Determine the (x, y) coordinate at the center of the cell enclosing the given text.  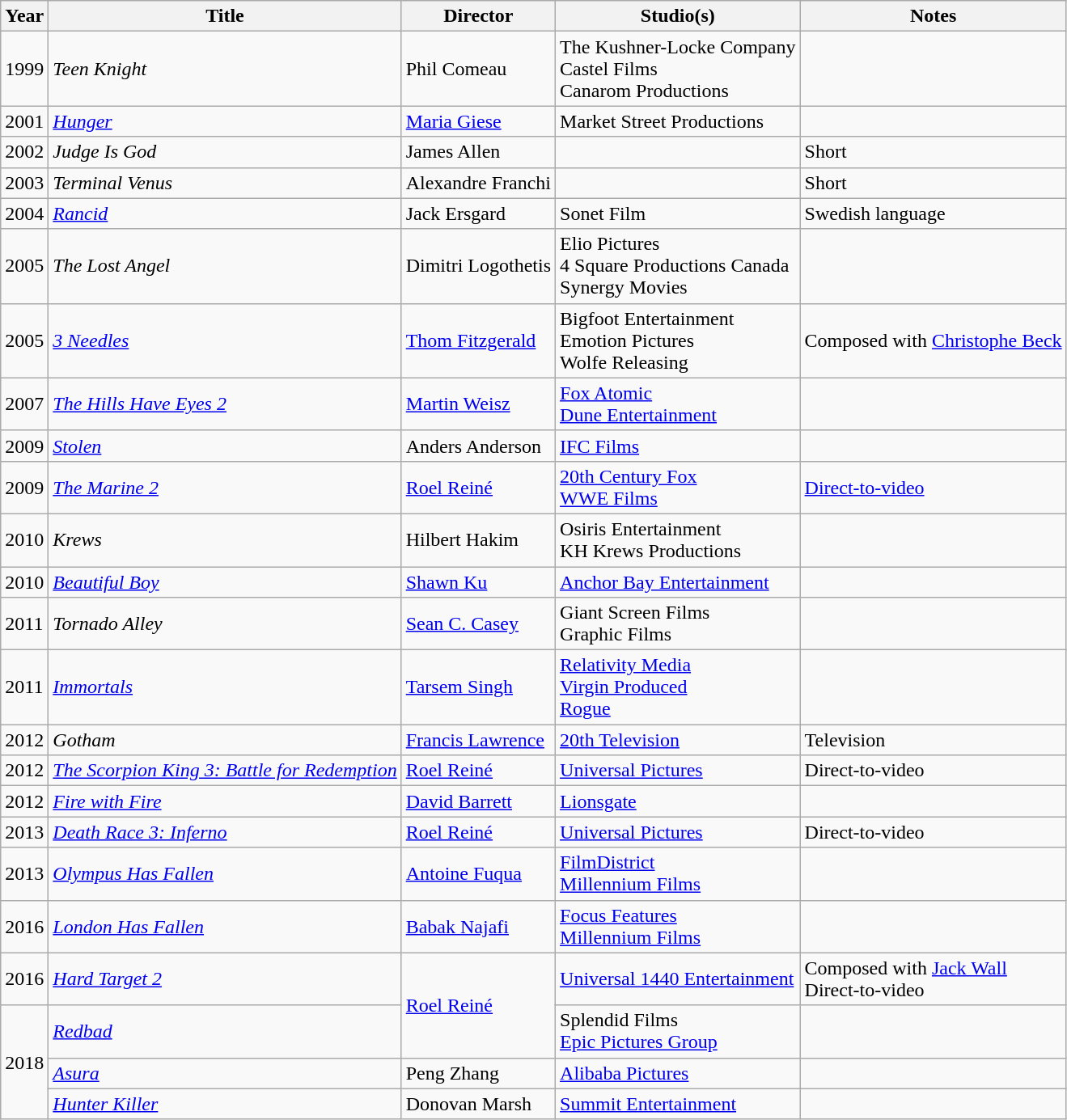
Composed with Jack WallDirect-to-video (934, 978)
Fox AtomicDune Entertainment (678, 404)
Tornado Alley (225, 624)
Rancid (225, 213)
Teen Knight (225, 69)
Giant Screen FilmsGraphic Films (678, 624)
Babak Najafi (478, 927)
Donovan Marsh (478, 1104)
Anchor Bay Entertainment (678, 581)
Hilbert Hakim (478, 540)
Relativity MediaVirgin ProducedRogue (678, 687)
2004 (24, 213)
Composed with Christophe Beck (934, 340)
2018 (24, 1063)
2002 (24, 152)
Summit Entertainment (678, 1104)
The Kushner-Locke CompanyCastel FilmsCanarom Productions (678, 69)
Notes (934, 16)
Francis Lawrence (478, 740)
Director (478, 16)
The Lost Angel (225, 266)
Swedish language (934, 213)
Elio Pictures4 Square Productions CanadaSynergy Movies (678, 266)
Title (225, 16)
London Has Fallen (225, 927)
Sean C. Casey (478, 624)
The Marine 2 (225, 487)
Bigfoot EntertainmentEmotion PicturesWolfe Releasing (678, 340)
Peng Zhang (478, 1073)
Year (24, 16)
Alexandre Franchi (478, 183)
Focus FeaturesMillennium Films (678, 927)
Tarsem Singh (478, 687)
Judge Is God (225, 152)
20th Century FoxWWE Films (678, 487)
IFC Films (678, 446)
Hard Target 2 (225, 978)
20th Television (678, 740)
Lionsgate (678, 801)
Krews (225, 540)
1999 (24, 69)
Osiris EntertainmentKH Krews Productions (678, 540)
2003 (24, 183)
Martin Weisz (478, 404)
Terminal Venus (225, 183)
Antoine Fuqua (478, 873)
Alibaba Pictures (678, 1073)
Jack Ersgard (478, 213)
Splendid FilmsEpic Pictures Group (678, 1032)
Gotham (225, 740)
2001 (24, 121)
Thom Fitzgerald (478, 340)
Studio(s) (678, 16)
The Scorpion King 3: Battle for Redemption (225, 771)
David Barrett (478, 801)
Universal 1440 Entertainment (678, 978)
Phil Comeau (478, 69)
2007 (24, 404)
FilmDistrictMillennium Films (678, 873)
Beautiful Boy (225, 581)
Redbad (225, 1032)
Stolen (225, 446)
Sonet Film (678, 213)
Dimitri Logothetis (478, 266)
The Hills Have Eyes 2 (225, 404)
Hunter Killer (225, 1104)
Market Street Productions (678, 121)
Shawn Ku (478, 581)
Hunger (225, 121)
Fire with Fire (225, 801)
Death Race 3: Inferno (225, 832)
Asura (225, 1073)
Olympus Has Fallen (225, 873)
Anders Anderson (478, 446)
Maria Giese (478, 121)
James Allen (478, 152)
3 Needles (225, 340)
Television (934, 740)
Immortals (225, 687)
